For the text-containing cell, return its midpoint in [X, Y] coordinate format. 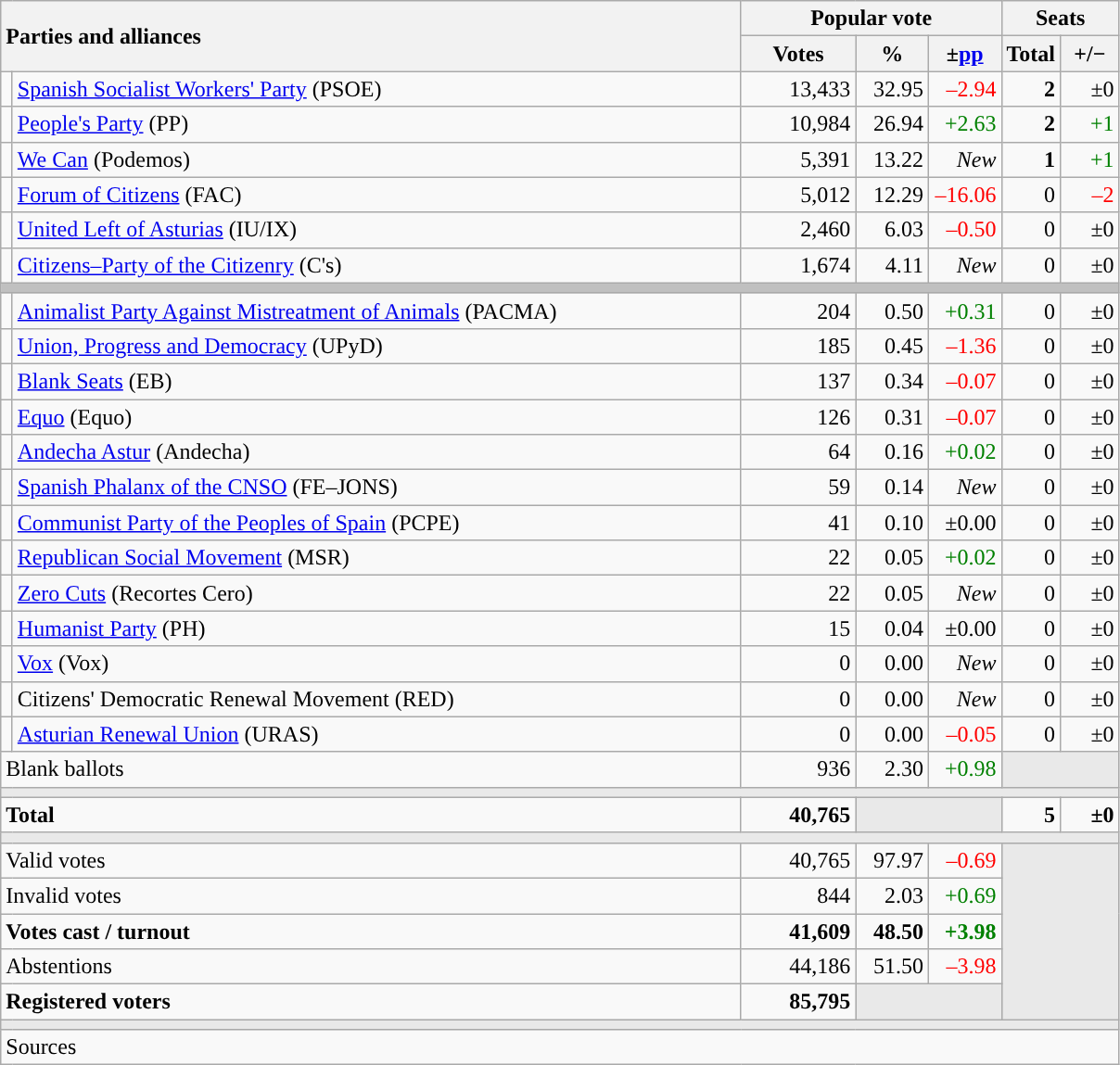
1 [1031, 159]
Equo (Equo) [376, 416]
5,391 [798, 159]
Sources [560, 1047]
+0.69 [964, 895]
936 [798, 769]
–0.50 [964, 230]
–1.36 [964, 346]
64 [798, 452]
Parties and alliances [371, 36]
2.03 [892, 895]
97.97 [892, 860]
137 [798, 381]
59 [798, 488]
+0.98 [964, 769]
Zero Cuts (Recortes Cero) [376, 593]
85,795 [798, 1002]
–2 [1090, 195]
Republican Social Movement (MSR) [376, 558]
Citizens' Democratic Renewal Movement (RED) [376, 699]
185 [798, 346]
United Left of Asturias (IU/IX) [376, 230]
–0.69 [964, 860]
% [892, 54]
0.04 [892, 628]
48.50 [892, 932]
Vox (Vox) [376, 664]
5 [1031, 815]
2.30 [892, 769]
0.10 [892, 523]
10,984 [798, 124]
126 [798, 416]
+/− [1090, 54]
204 [798, 311]
0.34 [892, 381]
Union, Progress and Democracy (UPyD) [376, 346]
Votes [798, 54]
Popular vote [872, 19]
We Can (Podemos) [376, 159]
12.29 [892, 195]
Andecha Astur (Andecha) [376, 452]
–2.94 [964, 89]
Citizens–Party of the Citizenry (C's) [376, 265]
Forum of Citizens (FAC) [376, 195]
0.45 [892, 346]
41,609 [798, 932]
5,012 [798, 195]
Registered voters [371, 1002]
Spanish Phalanx of the CNSO (FE–JONS) [376, 488]
26.94 [892, 124]
Seats [1061, 19]
44,186 [798, 967]
–0.05 [964, 734]
0.16 [892, 452]
+3.98 [964, 932]
2,460 [798, 230]
844 [798, 895]
–16.06 [964, 195]
41 [798, 523]
Abstentions [371, 967]
Votes cast / turnout [371, 932]
4.11 [892, 265]
32.95 [892, 89]
6.03 [892, 230]
Communist Party of the Peoples of Spain (PCPE) [376, 523]
Humanist Party (PH) [376, 628]
Spanish Socialist Workers' Party (PSOE) [376, 89]
0.14 [892, 488]
±pp [964, 54]
0.31 [892, 416]
13,433 [798, 89]
Asturian Renewal Union (URAS) [376, 734]
0.50 [892, 311]
51.50 [892, 967]
+0.31 [964, 311]
Blank Seats (EB) [376, 381]
Valid votes [371, 860]
+2.63 [964, 124]
Animalist Party Against Mistreatment of Animals (PACMA) [376, 311]
–3.98 [964, 967]
15 [798, 628]
People's Party (PP) [376, 124]
13.22 [892, 159]
Invalid votes [371, 895]
1,674 [798, 265]
Blank ballots [371, 769]
